Determine the (X, Y) coordinate at the center of the cell enclosing the given text.  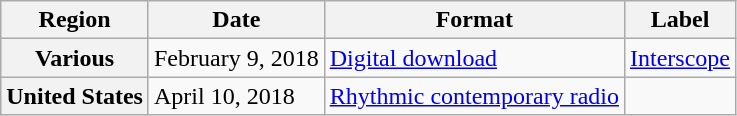
Label (680, 20)
Format (474, 20)
Region (75, 20)
Rhythmic contemporary radio (474, 96)
Date (236, 20)
Various (75, 58)
April 10, 2018 (236, 96)
United States (75, 96)
February 9, 2018 (236, 58)
Digital download (474, 58)
Interscope (680, 58)
